Return the (X, Y) coordinate for the center point of the cell that contains the specified text.  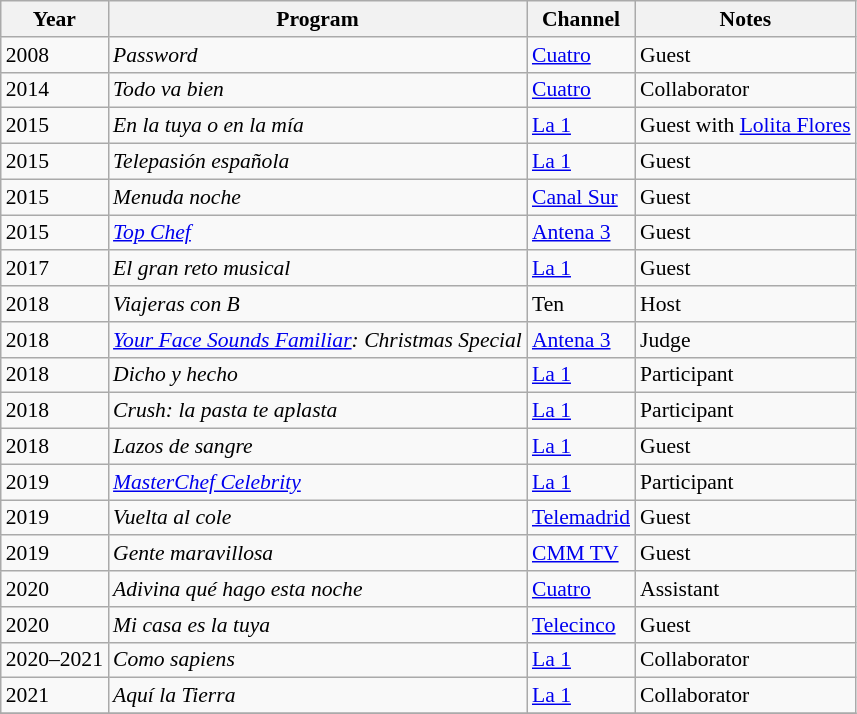
Menuda noche (318, 197)
Todo va bien (318, 90)
Top Chef (318, 233)
2021 (54, 696)
2014 (54, 90)
Adivina qué hago esta noche (318, 589)
Judge (746, 340)
Viajeras con B (318, 304)
Guest with Lolita Flores (746, 126)
Year (54, 19)
Como sapiens (318, 660)
Your Face Sounds Familiar: Christmas Special (318, 340)
Dicho y hecho (318, 375)
2008 (54, 55)
Canal Sur (581, 197)
2020–2021 (54, 660)
Aquí la Tierra (318, 696)
El gran reto musical (318, 269)
Channel (581, 19)
En la tuya o en la mía (318, 126)
Ten (581, 304)
Crush: la pasta te aplasta (318, 411)
Vuelta al cole (318, 518)
Telepasión española (318, 162)
Telecinco (581, 625)
Telemadrid (581, 518)
Password (318, 55)
Notes (746, 19)
Program (318, 19)
Gente maravillosa (318, 554)
Lazos de sangre (318, 447)
MasterChef Celebrity (318, 482)
Mi casa es la tuya (318, 625)
Assistant (746, 589)
Host (746, 304)
CMM TV (581, 554)
2017 (54, 269)
